Return (x, y) of the center of cell containing provided text 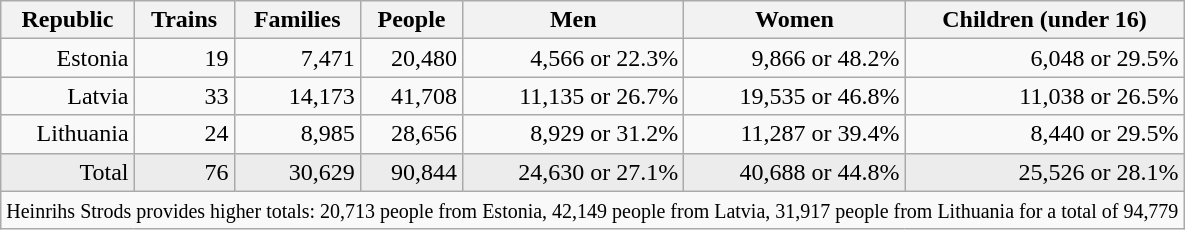
11,287 or 39.4% (794, 134)
28,656 (411, 134)
Heinrihs Strods provides higher totals: 20,713 people from Estonia, 42,149 people from Latvia, 31,917 people from Lithuania for a total of 94,779 (592, 210)
8,929 or 31.2% (574, 134)
25,526 or 28.1% (1044, 172)
14,173 (297, 96)
19,535 or 46.8% (794, 96)
11,038 or 26.5% (1044, 96)
People (411, 20)
4,566 or 22.3% (574, 58)
Women (794, 20)
24,630 or 27.1% (574, 172)
Children (under 16) (1044, 20)
11,135 or 26.7% (574, 96)
90,844 (411, 172)
8,440 or 29.5% (1044, 134)
Lithuania (68, 134)
24 (184, 134)
Latvia (68, 96)
Total (68, 172)
Republic (68, 20)
9,866 or 48.2% (794, 58)
41,708 (411, 96)
20,480 (411, 58)
7,471 (297, 58)
Estonia (68, 58)
Men (574, 20)
Trains (184, 20)
8,985 (297, 134)
30,629 (297, 172)
Families (297, 20)
40,688 or 44.8% (794, 172)
6,048 or 29.5% (1044, 58)
76 (184, 172)
33 (184, 96)
19 (184, 58)
